Find where the given text appears and provide that cell's center as (X, Y) coordinate. 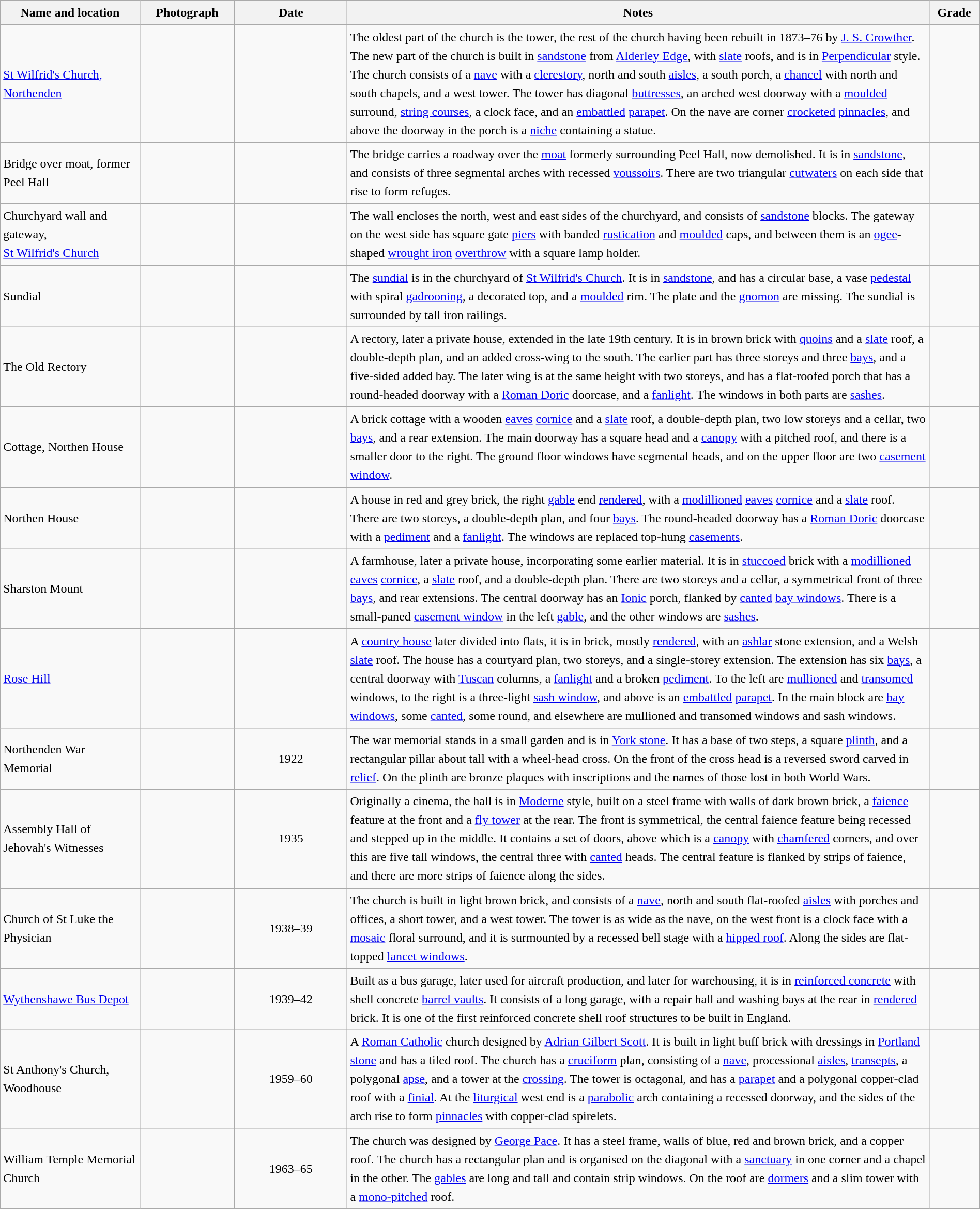
Notes (638, 12)
1959–60 (291, 1080)
Sharston Mount (70, 588)
Assembly Hall of Jehovah's Witnesses (70, 839)
Name and location (70, 12)
Sundial (70, 296)
William Temple Memorial Church (70, 1169)
Date (291, 12)
1938–39 (291, 929)
1935 (291, 839)
1963–65 (291, 1169)
Wythenshawe Bus Depot (70, 999)
Northenden War Memorial (70, 758)
St Anthony's Church, Woodhouse (70, 1080)
Bridge over moat, former Peel Hall (70, 173)
Rose Hill (70, 678)
1939–42 (291, 999)
St Wilfrid's Church, Northenden (70, 84)
Cottage, Northen House (70, 447)
1922 (291, 758)
Church of St Luke the Physician (70, 929)
Northen House (70, 518)
The Old Rectory (70, 367)
Photograph (187, 12)
Grade (954, 12)
Churchyard wall and gateway,St Wilfrid's Church (70, 235)
